Pinpoint the cell where the given text exists, returning its [x, y] midpoint coordinate. 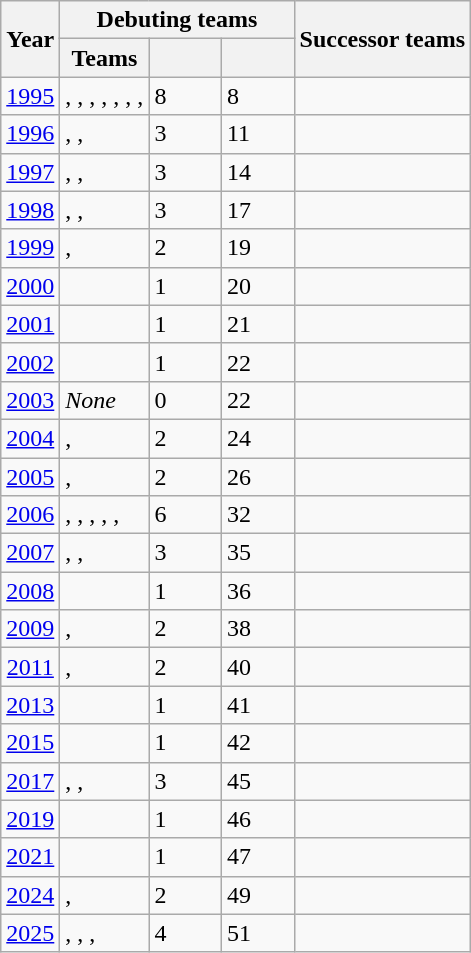
41 [258, 705]
14 [258, 172]
51 [258, 933]
2017 [30, 781]
45 [258, 781]
19 [258, 248]
11 [258, 134]
4 [186, 933]
21 [258, 324]
2013 [30, 705]
1995 [30, 96]
2006 [30, 515]
40 [258, 667]
2002 [30, 362]
2008 [30, 591]
2019 [30, 819]
42 [258, 743]
2005 [30, 477]
20 [258, 286]
2004 [30, 438]
2025 [30, 933]
Teams [104, 58]
2007 [30, 553]
6 [186, 515]
26 [258, 477]
Debuting teams [177, 20]
1997 [30, 172]
1999 [30, 248]
2003 [30, 400]
0 [186, 400]
46 [258, 819]
49 [258, 895]
2001 [30, 324]
36 [258, 591]
2000 [30, 286]
None [104, 400]
32 [258, 515]
, , , , , [104, 515]
1998 [30, 210]
, , , [104, 933]
, , , , , , , [104, 96]
35 [258, 553]
Successor teams [382, 39]
2015 [30, 743]
47 [258, 857]
38 [258, 629]
2021 [30, 857]
2009 [30, 629]
2011 [30, 667]
17 [258, 210]
24 [258, 438]
2024 [30, 895]
Year [30, 39]
1996 [30, 134]
